From the cell containing the given text, extract its center point as (X, Y) coordinate. 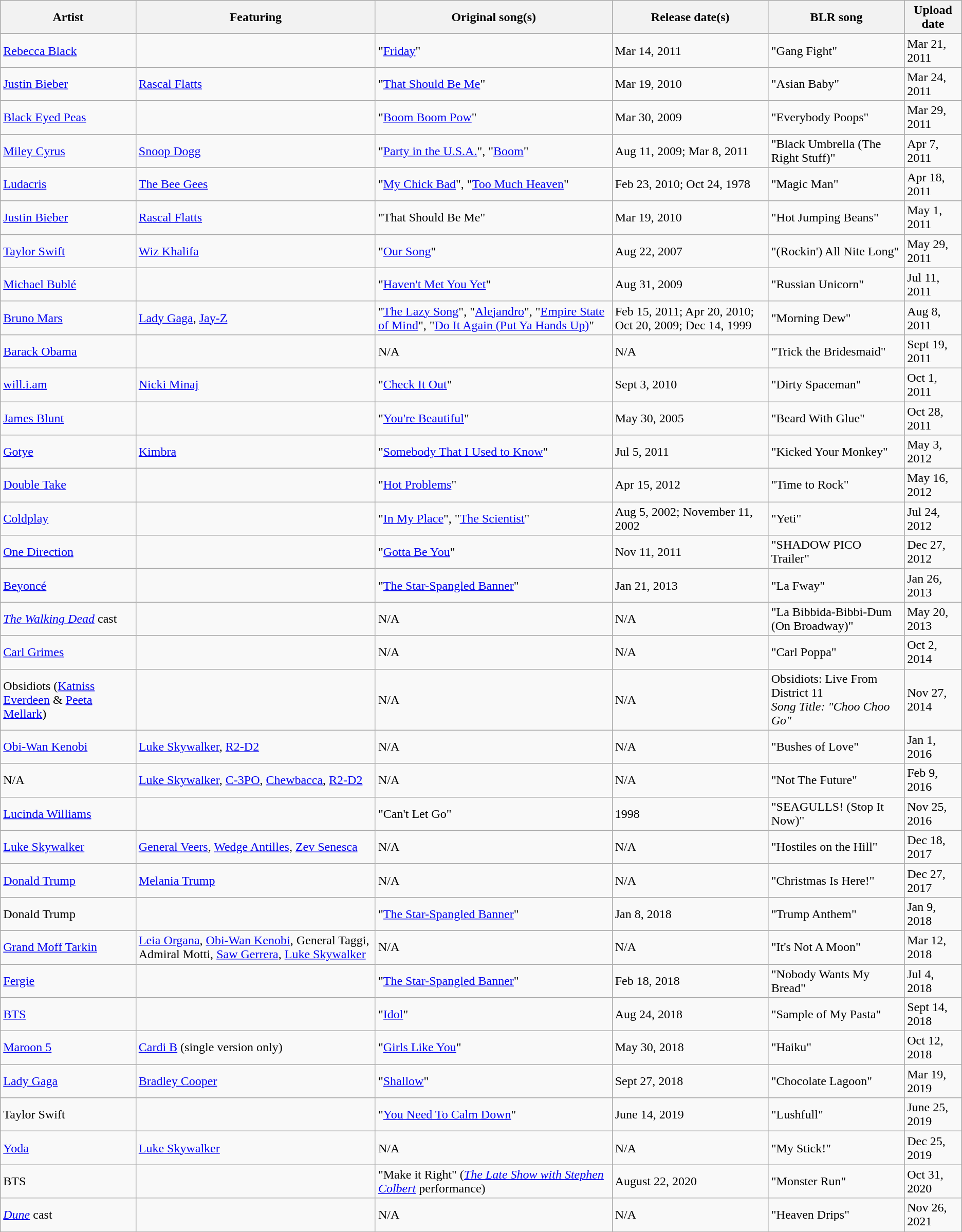
"My Stick!" (836, 1148)
Jul 11, 2011 (933, 285)
Oct 12, 2018 (933, 1048)
"Russian Unicorn" (836, 285)
Upload date (933, 17)
General Veers, Wedge Antilles, Zev Senesca (255, 847)
"Shallow" (493, 1081)
Apr 7, 2011 (933, 151)
"Beard With Glue" (836, 418)
Dec 25, 2019 (933, 1148)
Luke Skywalker, R2-D2 (255, 747)
Nov 27, 2014 (933, 700)
"Gang Fight" (836, 50)
"Lushfull" (836, 1115)
"La Fway" (836, 586)
Fergie (68, 980)
Sept 19, 2011 (933, 351)
The Walking Dead cast (68, 619)
Luke Skywalker, C-3PO, Chewbacca, R2-D2 (255, 780)
Ludacris (68, 184)
"Trick the Bridesmaid" (836, 351)
Jan 9, 2018 (933, 913)
Mar 29, 2011 (933, 117)
Melania Trump (255, 881)
Mar 30, 2009 (690, 117)
Feb 9, 2016 (933, 780)
Aug 31, 2009 (690, 285)
Obsidiots: Live From District 11 Song Title: "Choo Choo Go" (836, 700)
Aug 11, 2009; Mar 8, 2011 (690, 151)
Mar 12, 2018 (933, 947)
Dune cast (68, 1215)
Kimbra (255, 452)
James Blunt (68, 418)
Jan 8, 2018 (690, 913)
Bradley Cooper (255, 1081)
"My Chick Bad", "Too Much Heaven" (493, 184)
May 30, 2005 (690, 418)
"Hot Jumping Beans" (836, 218)
Feb 18, 2018 (690, 980)
May 20, 2013 (933, 619)
"Sample of My Pasta" (836, 1014)
Barack Obama (68, 351)
"Boom Boom Pow" (493, 117)
"Morning Dew" (836, 318)
Dec 27, 2017 (933, 881)
"Our Song" (493, 251)
Gotye (68, 452)
Feb 23, 2010; Oct 24, 1978 (690, 184)
Featuring (255, 17)
Release date(s) (690, 17)
BLR song (836, 17)
"Yeti" (836, 519)
Jul 4, 2018 (933, 980)
Mar 24, 2011 (933, 84)
Sept 14, 2018 (933, 1014)
"Bushes of Love" (836, 747)
The Bee Gees (255, 184)
"Not The Future" (836, 780)
Aug 5, 2002; November 11, 2002 (690, 519)
will.i.am (68, 384)
Rebecca Black (68, 50)
Mar 14, 2011 (690, 50)
Aug 24, 2018 (690, 1014)
"Trump Anthem" (836, 913)
May 29, 2011 (933, 251)
Jan 26, 2013 (933, 586)
Lady Gaga, Jay-Z (255, 318)
Dec 18, 2017 (933, 847)
"Somebody That I Used to Know" (493, 452)
Lady Gaga (68, 1081)
Black Eyed Peas (68, 117)
Dec 27, 2012 (933, 552)
Carl Grimes (68, 652)
Feb 15, 2011; Apr 20, 2010; Oct 20, 2009; Dec 14, 1999 (690, 318)
Double Take (68, 485)
"Hostiles on the Hill" (836, 847)
"Monster Run" (836, 1182)
Artist (68, 17)
June 14, 2019 (690, 1115)
"It's Not A Moon" (836, 947)
Jul 24, 2012 (933, 519)
"(Rockin') All Nite Long" (836, 251)
"Dirty Spaceman" (836, 384)
Miley Cyrus (68, 151)
Sept 27, 2018 (690, 1081)
Apr 18, 2011 (933, 184)
"Kicked Your Monkey" (836, 452)
Nov 25, 2016 (933, 814)
"Haiku" (836, 1048)
Cardi B (single version only) (255, 1048)
"Girls Like You" (493, 1048)
Leia Organa, Obi-Wan Kenobi, General Taggi, Admiral Motti, Saw Gerrera, Luke Skywalker (255, 947)
"Gotta Be You" (493, 552)
"Magic Man" (836, 184)
1998 (690, 814)
"Hot Problems" (493, 485)
"Nobody Wants My Bread" (836, 980)
Nov 26, 2021 (933, 1215)
Snoop Dogg (255, 151)
"SEAGULLS! (Stop It Now)" (836, 814)
Beyoncé (68, 586)
Oct 2, 2014 (933, 652)
Grand Moff Tarkin (68, 947)
Wiz Khalifa (255, 251)
Lucinda Williams (68, 814)
Bruno Mars (68, 318)
Nov 11, 2011 (690, 552)
"Chocolate Lagoon" (836, 1081)
Obsidiots (Katniss Everdeen & Peeta Mellark) (68, 700)
Mar 21, 2011 (933, 50)
August 22, 2020 (690, 1182)
Maroon 5 (68, 1048)
"You Need To Calm Down" (493, 1115)
Oct 31, 2020 (933, 1182)
May 1, 2011 (933, 218)
"Friday" (493, 50)
Aug 22, 2007 (690, 251)
"Christmas Is Here!" (836, 881)
Jan 21, 2013 (690, 586)
"Carl Poppa" (836, 652)
May 3, 2012 (933, 452)
"Black Umbrella (The Right Stuff)" (836, 151)
"You're Beautiful" (493, 418)
Aug 8, 2011 (933, 318)
"Party in the U.S.A.", "Boom" (493, 151)
Michael Bublé (68, 285)
"Idol" (493, 1014)
"Everybody Poops" (836, 117)
"La Bibbida-Bibbi-Dum (On Broadway)" (836, 619)
Jan 1, 2016 (933, 747)
June 25, 2019 (933, 1115)
Sept 3, 2010 (690, 384)
Original song(s) (493, 17)
"Can't Let Go" (493, 814)
"Make it Right" (The Late Show with Stephen Colbert performance) (493, 1182)
One Direction (68, 552)
"Check It Out" (493, 384)
"Heaven Drips" (836, 1215)
"Haven't Met You Yet" (493, 285)
Apr 15, 2012 (690, 485)
Nicki Minaj (255, 384)
"The Lazy Song", "Alejandro", "Empire State of Mind", "Do It Again (Put Ya Hands Up)" (493, 318)
"SHADOW PICO Trailer" (836, 552)
Coldplay (68, 519)
Oct 28, 2011 (933, 418)
May 16, 2012 (933, 485)
Obi-Wan Kenobi (68, 747)
Jul 5, 2011 (690, 452)
"Time to Rock" (836, 485)
"In My Place", "The Scientist" (493, 519)
Yoda (68, 1148)
Mar 19, 2019 (933, 1081)
Oct 1, 2011 (933, 384)
May 30, 2018 (690, 1048)
"Asian Baby" (836, 84)
